Scan for the cell matching the given text and deliver its [X, Y] coordinate at center. 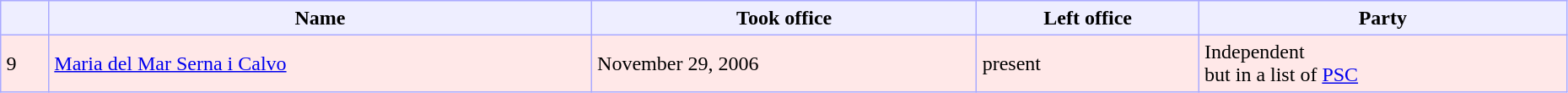
Maria del Mar Serna i Calvo [321, 63]
November 29, 2006 [784, 63]
Independent but in a list of PSC [1382, 63]
Took office [784, 18]
present [1088, 63]
9 [25, 63]
Left office [1088, 18]
Party [1382, 18]
Name [321, 18]
